For the text-containing cell, return its midpoint in (x, y) coordinate format. 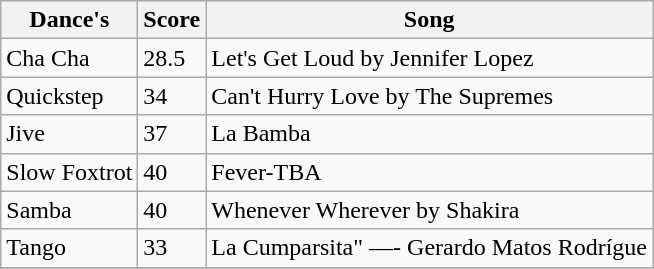
Score (172, 20)
Quickstep (70, 96)
33 (172, 248)
28.5 (172, 58)
37 (172, 134)
Song (430, 20)
Dance's (70, 20)
Tango (70, 248)
Cha Cha (70, 58)
34 (172, 96)
La Bamba (430, 134)
Let's Get Loud by Jennifer Lopez (430, 58)
Jive (70, 134)
Samba (70, 210)
Can't Hurry Love by The Supremes (430, 96)
La Cumparsita" —- Gerardo Matos Rodrígue (430, 248)
Fever-TBA (430, 172)
Whenever Wherever by Shakira (430, 210)
Slow Foxtrot (70, 172)
